Provide the (X, Y) coordinate of the cell's center where the given text is located.  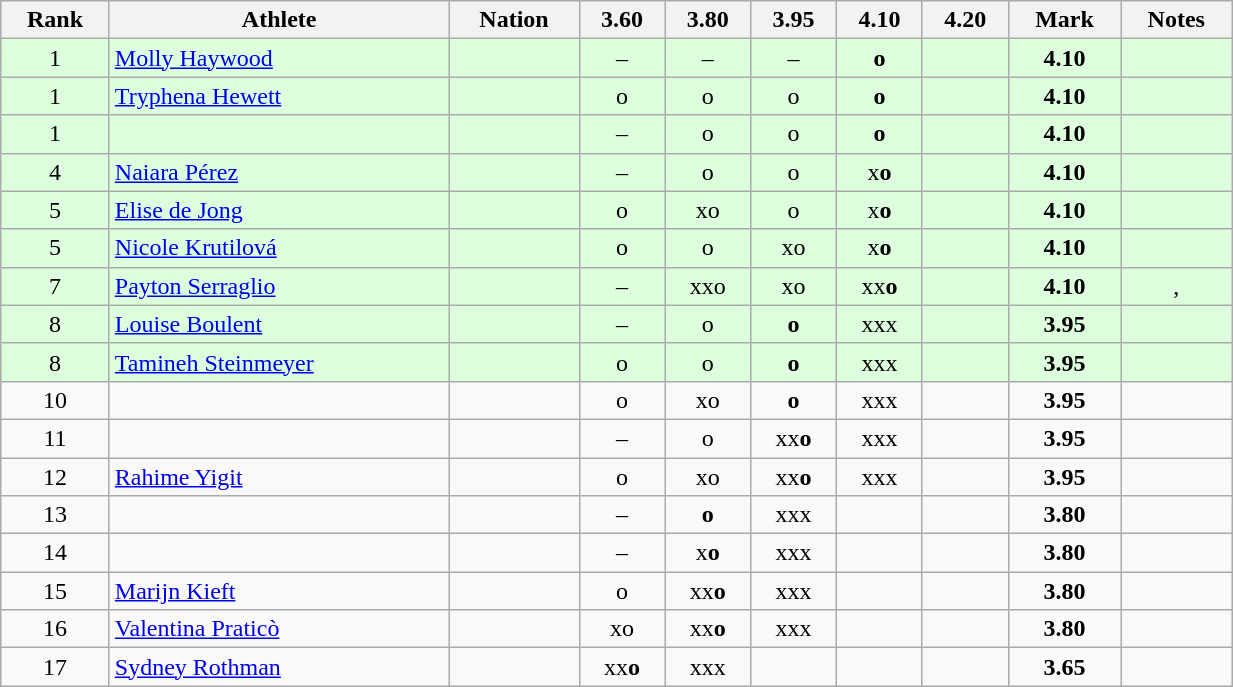
3.65 (1064, 667)
15 (56, 591)
Payton Serraglio (279, 286)
4.20 (965, 20)
Nicole Krutilová (279, 248)
Tryphena Hewett (279, 96)
Notes (1176, 20)
Tamineh Steinmeyer (279, 362)
Molly Haywood (279, 58)
Valentina Praticò (279, 629)
10 (56, 400)
Rahime Yigit (279, 477)
, (1176, 286)
14 (56, 553)
Elise de Jong (279, 210)
Mark (1064, 20)
4 (56, 172)
Rank (56, 20)
16 (56, 629)
Athlete (279, 20)
Sydney Rothman (279, 667)
Marijn Kieft (279, 591)
Naiara Pérez (279, 172)
13 (56, 515)
3.60 (622, 20)
Nation (514, 20)
11 (56, 438)
7 (56, 286)
17 (56, 667)
Louise Boulent (279, 324)
12 (56, 477)
